Scan for the cell matching the given text and deliver its (x, y) coordinate at center. 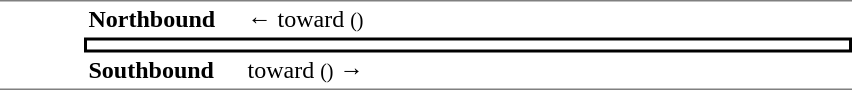
Northbound (164, 19)
toward () → (548, 71)
Southbound (164, 71)
← toward () (548, 19)
